Provide the [X, Y] coordinate of the cell's center where the given text is located.  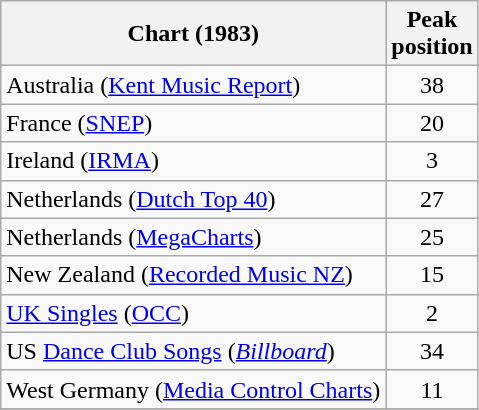
France (SNEP) [194, 123]
West Germany (Media Control Charts) [194, 389]
Peakposition [432, 34]
New Zealand (Recorded Music NZ) [194, 275]
15 [432, 275]
Netherlands (MegaCharts) [194, 237]
Chart (1983) [194, 34]
20 [432, 123]
2 [432, 313]
Ireland (IRMA) [194, 161]
Netherlands (Dutch Top 40) [194, 199]
25 [432, 237]
Australia (Kent Music Report) [194, 85]
27 [432, 199]
US Dance Club Songs (Billboard) [194, 351]
3 [432, 161]
38 [432, 85]
34 [432, 351]
11 [432, 389]
UK Singles (OCC) [194, 313]
